Detect which cell encompasses the target text, then output its [x, y] center coordinate. 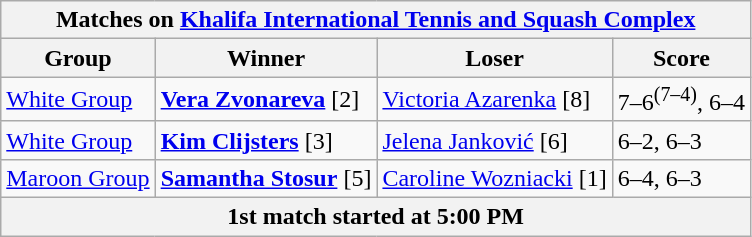
Group [78, 58]
1st match started at 5:00 PM [376, 217]
Kim Clijsters [3] [266, 140]
Winner [266, 58]
Jelena Janković [6] [494, 140]
6–4, 6–3 [681, 178]
Loser [494, 58]
7–6(7–4), 6–4 [681, 100]
Samantha Stosur [5] [266, 178]
6–2, 6–3 [681, 140]
Matches on Khalifa International Tennis and Squash Complex [376, 20]
Score [681, 58]
Maroon Group [78, 178]
Victoria Azarenka [8] [494, 100]
Caroline Wozniacki [1] [494, 178]
Vera Zvonareva [2] [266, 100]
